Return (X, Y) of the center of cell containing provided text 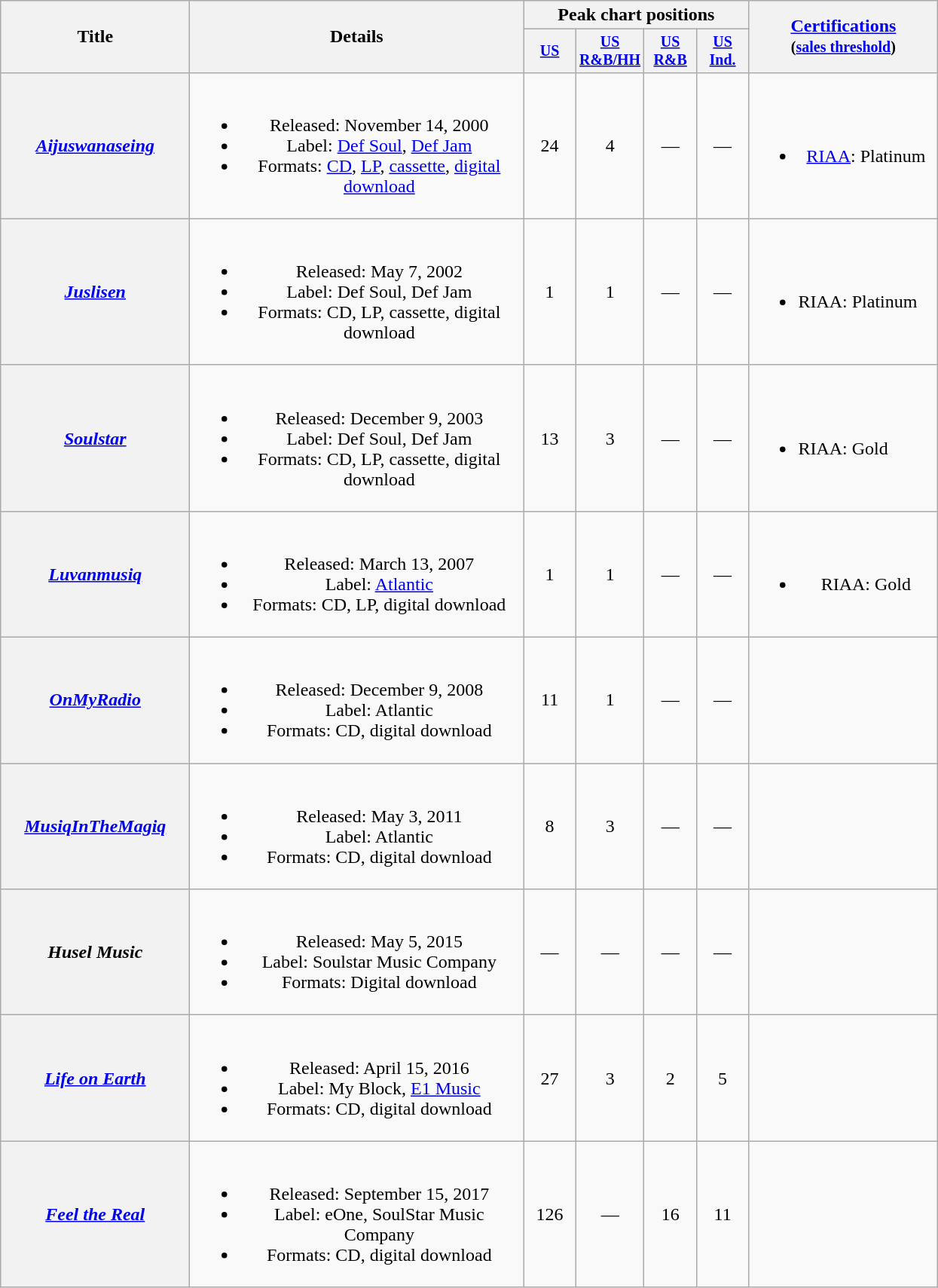
Released: December 9, 2003Label: Def Soul, Def JamFormats: CD, LP, cassette, digital download (357, 438)
US Ind. (722, 51)
Certifications(sales threshold) (844, 37)
16 (671, 1214)
Title (95, 37)
Juslisen (95, 292)
Soulstar (95, 438)
4 (610, 145)
Released: May 5, 2015Label: Soulstar Music CompanyFormats: Digital download (357, 953)
MusiqInTheMagiq (95, 826)
Details (357, 37)
Released: May 3, 2011Label: AtlanticFormats: CD, digital download (357, 826)
5 (722, 1078)
Released: March 13, 2007Label: AtlanticFormats: CD, LP, digital download (357, 574)
Released: September 15, 2017Label: eOne, SoulStar Music CompanyFormats: CD, digital download (357, 1214)
27 (550, 1078)
Aijuswanaseing (95, 145)
13 (550, 438)
Life on Earth (95, 1078)
US R&B/HH (610, 51)
2 (671, 1078)
8 (550, 826)
126 (550, 1214)
Luvanmusiq (95, 574)
Feel the Real (95, 1214)
Released: May 7, 2002Label: Def Soul, Def JamFormats: CD, LP, cassette, digital download (357, 292)
Released: December 9, 2008Label: AtlanticFormats: CD, digital download (357, 701)
24 (550, 145)
Released: April 15, 2016Label: My Block, E1 MusicFormats: CD, digital download (357, 1078)
Husel Music (95, 953)
US R&B (671, 51)
Released: November 14, 2000Label: Def Soul, Def JamFormats: CD, LP, cassette, digital download (357, 145)
Peak chart positions (636, 15)
OnMyRadio (95, 701)
US (550, 51)
